Provide the [X, Y] coordinate of the cell's center where the given text is located.  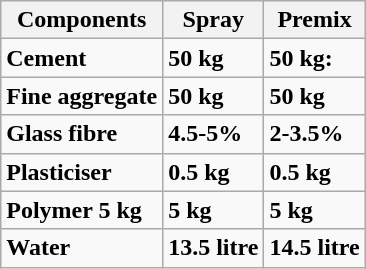
13.5 litre [214, 248]
Glass fibre [82, 134]
50 kg: [314, 58]
Components [82, 20]
Plasticiser [82, 172]
Water [82, 248]
Premix [314, 20]
Fine aggregate [82, 96]
4.5-5% [214, 134]
Polymer 5 kg [82, 210]
2-3.5% [314, 134]
Spray [214, 20]
Cement [82, 58]
14.5 litre [314, 248]
